Provide the [X, Y] coordinate of the cell's center where the given text is located.  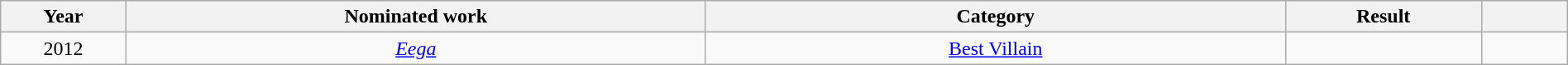
Result [1383, 17]
Eega [415, 48]
Year [64, 17]
2012 [64, 48]
Nominated work [415, 17]
Best Villain [996, 48]
Category [996, 17]
